Determine the (x, y) coordinate at the center of the cell enclosing the given text.  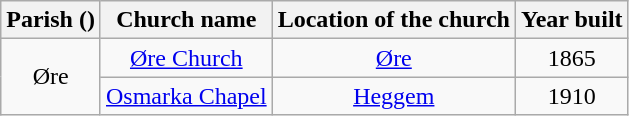
Location of the church (394, 20)
Parish () (51, 20)
Church name (186, 20)
Year built (572, 20)
Øre Church (186, 58)
Heggem (394, 96)
1865 (572, 58)
Osmarka Chapel (186, 96)
1910 (572, 96)
